Find where the given text appears and provide that cell's center as [X, Y] coordinate. 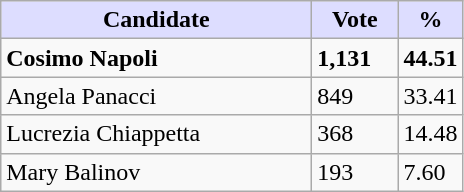
193 [355, 172]
Vote [355, 20]
Mary Balinov [156, 172]
44.51 [430, 58]
33.41 [430, 96]
14.48 [430, 134]
Candidate [156, 20]
% [430, 20]
368 [355, 134]
849 [355, 96]
7.60 [430, 172]
Cosimo Napoli [156, 58]
1,131 [355, 58]
Angela Panacci [156, 96]
Lucrezia Chiappetta [156, 134]
